Determine the (X, Y) coordinate at the center of the cell enclosing the given text.  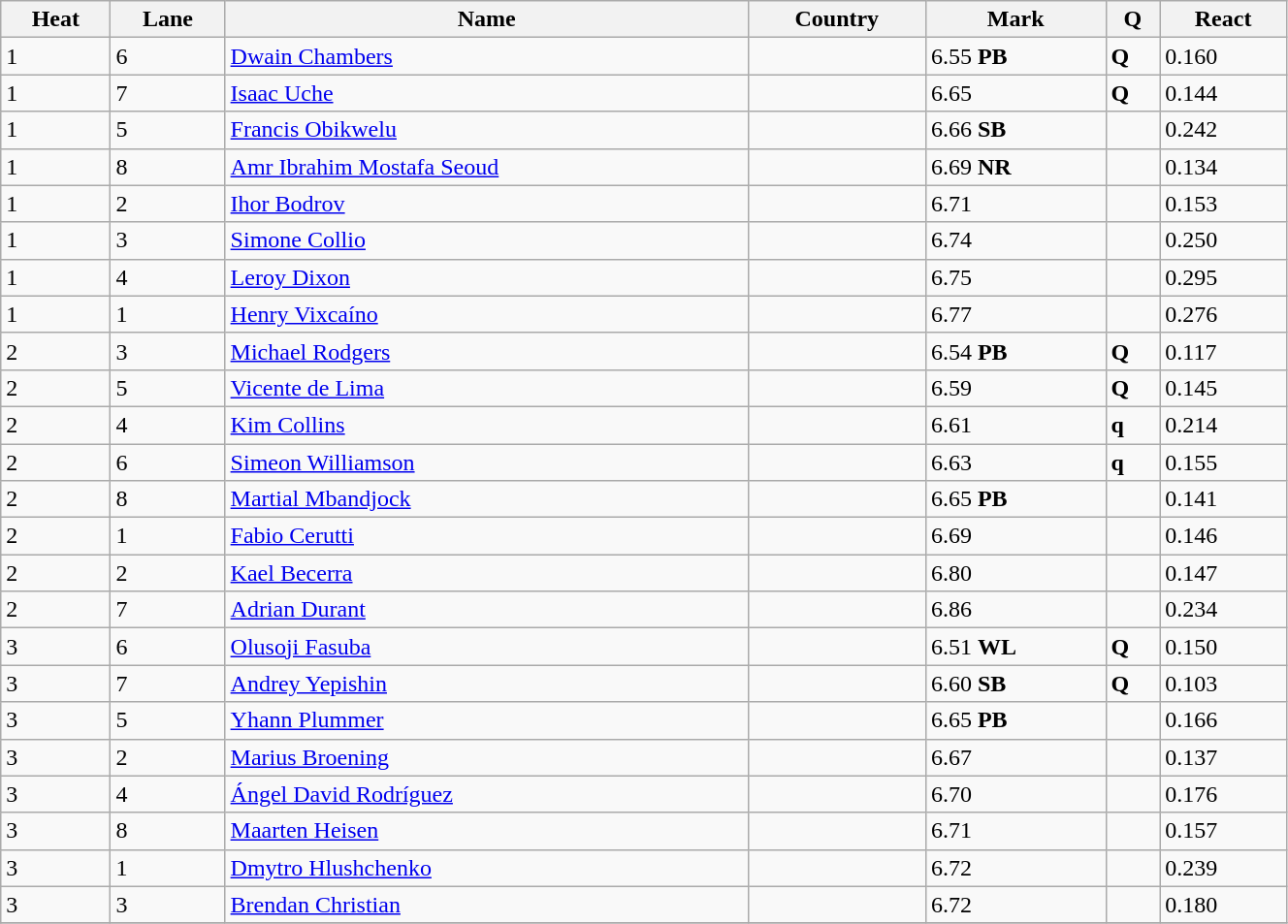
0.144 (1224, 93)
Fabio Cerutti (487, 536)
0.166 (1224, 720)
Vicente de Lima (487, 388)
0.239 (1224, 868)
Amr Ibrahim Mostafa Seoud (487, 167)
6.54 PB (1015, 351)
0.242 (1224, 130)
6.60 SB (1015, 684)
Dmytro Hlushchenko (487, 868)
6.55 PB (1015, 56)
6.63 (1015, 462)
6.61 (1015, 425)
Olusoji Fasuba (487, 647)
0.134 (1224, 167)
Adrian Durant (487, 610)
0.150 (1224, 647)
6.80 (1015, 573)
Kael Becerra (487, 573)
6.51 WL (1015, 647)
0.276 (1224, 314)
6.59 (1015, 388)
0.155 (1224, 462)
0.160 (1224, 56)
0.146 (1224, 536)
Brendan Christian (487, 905)
Mark (1015, 19)
6.86 (1015, 610)
0.103 (1224, 684)
React (1224, 19)
Name (487, 19)
6.75 (1015, 277)
0.141 (1224, 499)
Andrey Yepishin (487, 684)
Leroy Dixon (487, 277)
6.69 (1015, 536)
Country (836, 19)
Marius Broening (487, 757)
0.145 (1224, 388)
6.70 (1015, 794)
0.234 (1224, 610)
6.74 (1015, 240)
6.69 NR (1015, 167)
0.295 (1224, 277)
Henry Vixcaíno (487, 314)
0.214 (1224, 425)
0.250 (1224, 240)
6.65 (1015, 93)
0.147 (1224, 573)
Martial Mbandjock (487, 499)
Simeon Williamson (487, 462)
0.117 (1224, 351)
Maarten Heisen (487, 831)
6.66 SB (1015, 130)
6.77 (1015, 314)
Ángel David Rodríguez (487, 794)
0.180 (1224, 905)
0.153 (1224, 204)
Kim Collins (487, 425)
0.176 (1224, 794)
0.157 (1224, 831)
Heat (56, 19)
Dwain Chambers (487, 56)
Simone Collio (487, 240)
Yhann Plummer (487, 720)
6.67 (1015, 757)
Isaac Uche (487, 93)
Francis Obikwelu (487, 130)
Michael Rodgers (487, 351)
0.137 (1224, 757)
Lane (168, 19)
Ihor Bodrov (487, 204)
